Extract the (x, y) coordinate from the center of the cell holding the provided text.  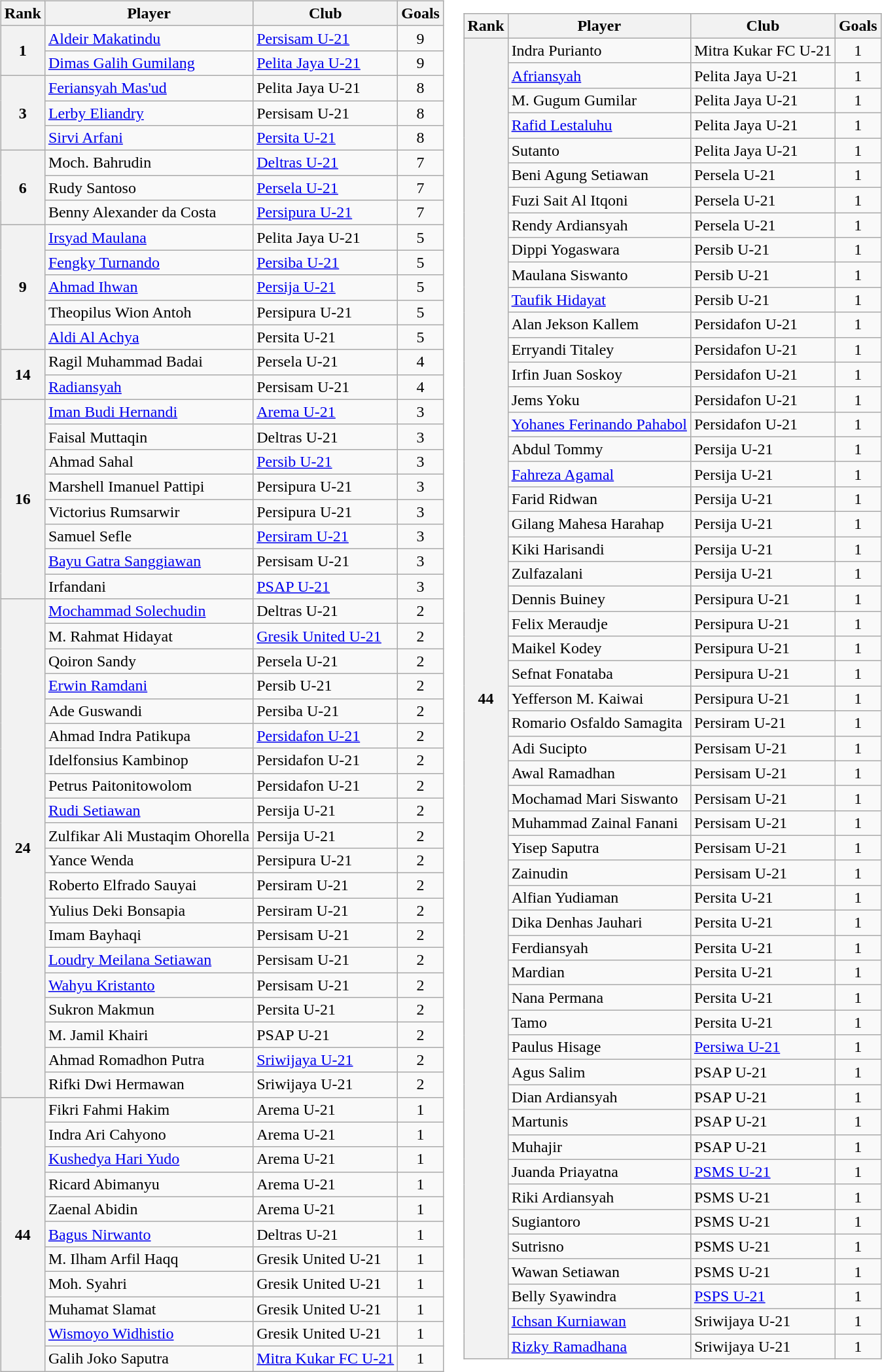
Irfin Juan Soskoy (599, 374)
Ichsan Kurniawan (599, 1322)
Martunis (599, 1122)
M. Ilham Arfil Haqq (149, 1259)
Petrus Paitonitowolom (149, 785)
Fahreza Agamal (599, 474)
Moch. Bahrudin (149, 163)
Rendy Ardiansyah (599, 225)
Rifki Dwi Hermawan (149, 1085)
Kiki Harisandi (599, 549)
Zainudin (599, 873)
Marshell Imanuel Pattipi (149, 486)
Aldeir Makatindu (149, 38)
Qoiron Sandy (149, 661)
Maulana Siswanto (599, 275)
Erryandi Titaley (599, 350)
Feriansyah Mas'ud (149, 88)
Riki Ardiansyah (599, 1197)
Mardian (599, 973)
Victorius Rumsarwir (149, 511)
Maikel Kodey (599, 649)
Awal Ramadhan (599, 773)
Rudy Santoso (149, 188)
Romario Osfaldo Samagita (599, 723)
Sutrisno (599, 1246)
Radiansyah (149, 387)
Irfandani (149, 587)
Gilang Mahesa Harahap (599, 524)
Wawan Setiawan (599, 1271)
Loudry Meilana Setiawan (149, 960)
Wahyu Kristanto (149, 985)
Mochamad Mari Siswanto (599, 798)
Faisal Muttaqin (149, 437)
Muhamat Slamat (149, 1309)
Mochammad Solechudin (149, 611)
Ahmad Indra Patikupa (149, 736)
Ahmad Sahal (149, 461)
Sutanto (599, 151)
Beni Agung Setiawan (599, 175)
Irsyad Maulana (149, 238)
Sugiantoro (599, 1221)
Persiwa U-21 (763, 1047)
Rizky Ramadhana (599, 1346)
Yisep Saputra (599, 848)
Muhammad Zainal Fanani (599, 823)
Iman Budi Hernandi (149, 412)
Adi Sucipto (599, 748)
6 (22, 188)
Dian Ardiansyah (599, 1097)
Fikri Fahmi Hakim (149, 1110)
Muhajir (599, 1147)
16 (22, 499)
M. Gugum Gumilar (599, 100)
Lerby Eliandry (149, 113)
Sefnat Fonataba (599, 674)
Theopilus Wion Antoh (149, 312)
Yulius Deki Bonsapia (149, 911)
Yance Wenda (149, 860)
Indra Purianto (599, 50)
Felix Meraudje (599, 624)
24 (22, 848)
Juanda Priayatna (599, 1172)
Zulfikar Ali Mustaqim Ohorella (149, 835)
Bagus Nirwanto (149, 1234)
Nana Permana (599, 998)
Agus Salim (599, 1072)
Indra Ari Cahyono (149, 1134)
Ferdiansyah (599, 948)
Sirvi Arfani (149, 138)
PSPS U-21 (763, 1296)
Roberto Elfrado Sauyai (149, 885)
Dimas Galih Gumilang (149, 63)
Bayu Gatra Sanggiawan (149, 562)
Yefferson M. Kaiwai (599, 698)
Imam Bayhaqi (149, 935)
Zaenal Abidin (149, 1209)
Belly Syawindra (599, 1296)
Tamo (599, 1022)
Idelfonsius Kambinop (149, 761)
Samuel Sefle (149, 537)
M. Rahmat Hidayat (149, 636)
Erwin Ramdani (149, 686)
Aldi Al Achya (149, 337)
Wismoyo Widhistio (149, 1334)
Kushedya Hari Yudo (149, 1159)
Ricard Abimanyu (149, 1184)
Sukron Makmun (149, 1010)
Fengky Turnando (149, 262)
Yohanes Ferinando Pahabol (599, 424)
Jems Yoku (599, 399)
Abdul Tommy (599, 449)
Alfian Yudiaman (599, 897)
Galih Joko Saputra (149, 1359)
Afriansyah (599, 75)
M. Jamil Khairi (149, 1035)
Ahmad Romadhon Putra (149, 1060)
Moh. Syahri (149, 1284)
Ahmad Ihwan (149, 287)
Alan Jekson Kallem (599, 325)
Rudi Setiawan (149, 810)
Benny Alexander da Costa (149, 213)
Dippi Yogaswara (599, 250)
Zulfazalani (599, 574)
Taufik Hidayat (599, 300)
Fuzi Sait Al Itqoni (599, 200)
Dika Denhas Jauhari (599, 923)
Ragil Muhammad Badai (149, 362)
Dennis Buiney (599, 599)
Ade Guswandi (149, 711)
Farid Ridwan (599, 499)
14 (22, 374)
Paulus Hisage (599, 1047)
Rafid Lestaluhu (599, 126)
